Provide the (x, y) coordinate of the cell's center where the given text is located.  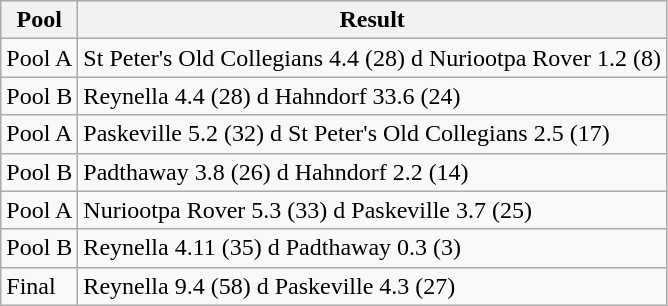
Pool (40, 20)
Reynella 4.11 (35) d Padthaway 0.3 (3) (372, 248)
Final (40, 286)
Paskeville 5.2 (32) d St Peter's Old Collegians 2.5 (17) (372, 134)
Reynella 4.4 (28) d Hahndorf 33.6 (24) (372, 96)
Reynella 9.4 (58) d Paskeville 4.3 (27) (372, 286)
Nuriootpa Rover 5.3 (33) d Paskeville 3.7 (25) (372, 210)
Result (372, 20)
Padthaway 3.8 (26) d Hahndorf 2.2 (14) (372, 172)
St Peter's Old Collegians 4.4 (28) d Nuriootpa Rover 1.2 (8) (372, 58)
